Return the (X, Y) coordinate for the center point of the cell that contains the specified text.  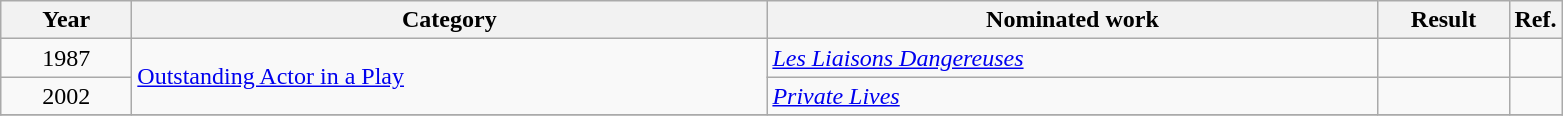
Outstanding Actor in a Play (450, 77)
Private Lives (1072, 96)
Result (1444, 20)
Year (66, 20)
Category (450, 20)
Les Liaisons Dangereuses (1072, 58)
Ref. (1536, 20)
1987 (66, 58)
2002 (66, 96)
Nominated work (1072, 20)
